Find where the given text appears and provide that cell's center as [x, y] coordinate. 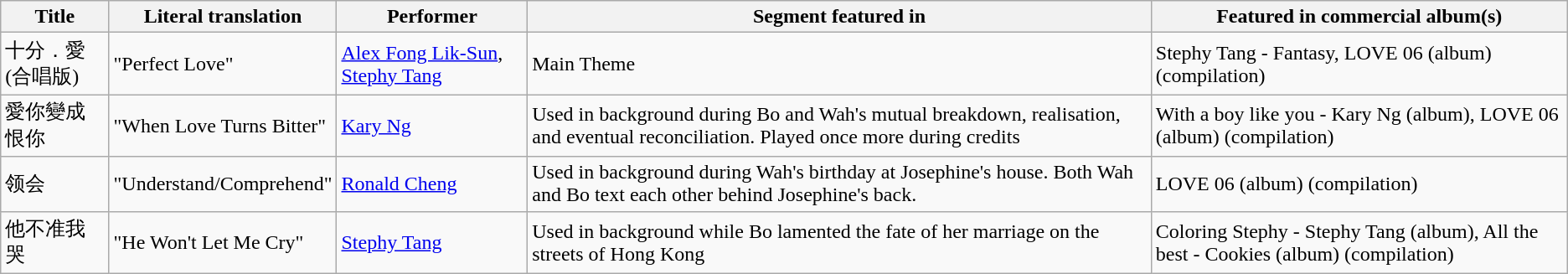
Title [55, 17]
十分．愛(合唱版) [55, 64]
Stephy Tang - Fantasy, LOVE 06 (album) (compilation) [1359, 64]
"Perfect Love" [223, 64]
LOVE 06 (album) (compilation) [1359, 184]
Kary Ng [432, 126]
Used in background during Bo and Wah's mutual breakdown, realisation, and eventual reconciliation. Played once more during credits [839, 126]
"Understand/Comprehend" [223, 184]
Used in background during Wah's birthday at Josephine's house. Both Wah and Bo text each other behind Josephine's back. [839, 184]
Segment featured in [839, 17]
领会 [55, 184]
"He Won't Let Me Cry" [223, 242]
Stephy Tang [432, 242]
愛你變成恨你 [55, 126]
Coloring Stephy - Stephy Tang (album), All the best - Cookies (album) (compilation) [1359, 242]
Literal translation [223, 17]
Featured in commercial album(s) [1359, 17]
Performer [432, 17]
Used in background while Bo lamented the fate of her marriage on the streets of Hong Kong [839, 242]
Ronald Cheng [432, 184]
他不准我哭 [55, 242]
Alex Fong Lik-Sun, Stephy Tang [432, 64]
Main Theme [839, 64]
"When Love Turns Bitter" [223, 126]
With a boy like you - Kary Ng (album), LOVE 06 (album) (compilation) [1359, 126]
